Extract the [X, Y] coordinate from the center of the cell holding the provided text.  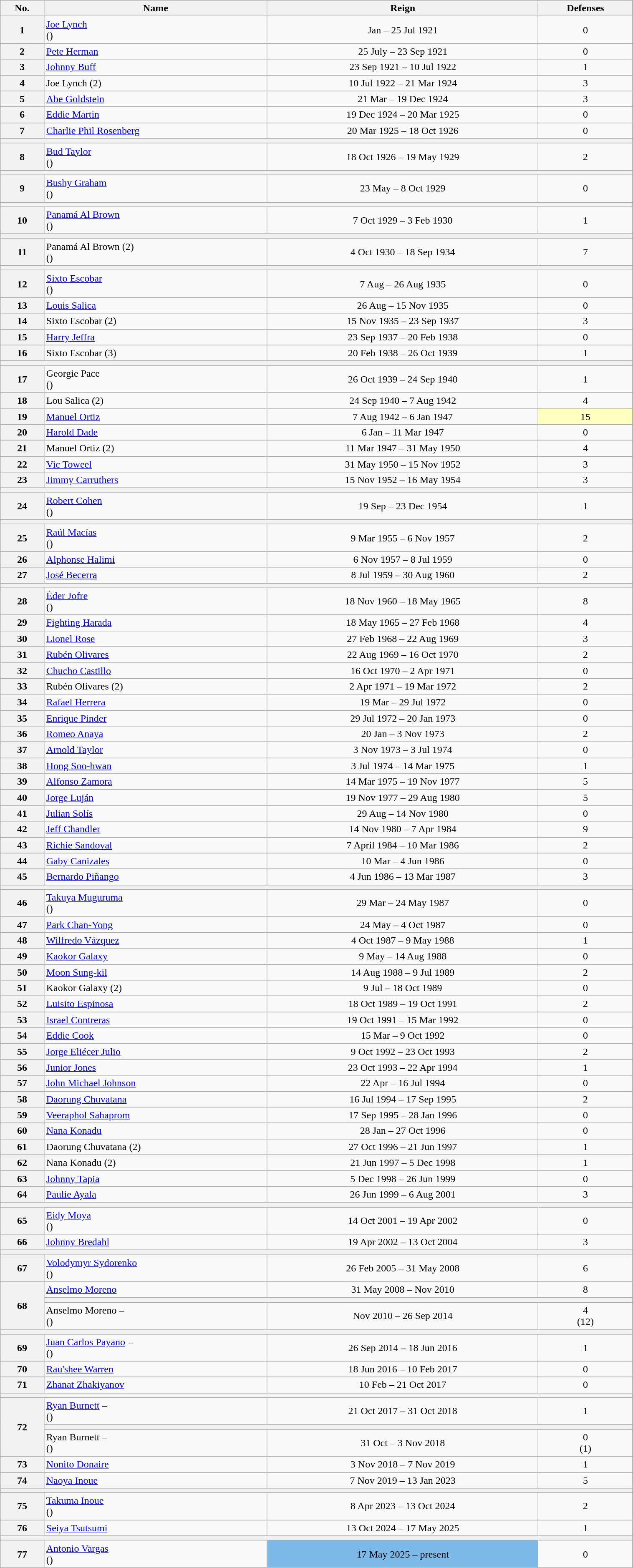
Vic Toweel [155, 464]
7 Aug 1942 – 6 Jan 1947 [402, 416]
43 [23, 845]
Daorung Chuvatana [155, 1099]
Anselmo Moreno – () [155, 1316]
60 [23, 1131]
69 [23, 1347]
Naoya Inoue [155, 1480]
33 [23, 686]
Richie Sandoval [155, 845]
9 May – 14 Aug 1988 [402, 956]
Fighting Harada [155, 623]
24 Sep 1940 – 7 Aug 1942 [402, 400]
Charlie Phil Rosenberg [155, 131]
73 [23, 1464]
John Michael Johnson [155, 1083]
Panamá Al Brown (2)() [155, 252]
14 Aug 1988 – 9 Jul 1989 [402, 972]
26 Feb 2005 – 31 May 2008 [402, 1268]
64 [23, 1194]
72 [23, 1427]
26 [23, 559]
Enrique Pinder [155, 718]
José Becerra [155, 575]
46 [23, 903]
Alfonso Zamora [155, 782]
Zhanat Zhakiyanov [155, 1385]
19 Nov 1977 – 29 Aug 1980 [402, 798]
17 May 2025 – present [402, 1554]
3 Jul 1974 – 14 Mar 1975 [402, 766]
Nana Konadu (2) [155, 1163]
Rafael Herrera [155, 702]
19 Sep – 23 Dec 1954 [402, 506]
Georgie Pace() [155, 379]
23 Oct 1993 – 22 Apr 1994 [402, 1067]
18 Oct 1989 – 19 Oct 1991 [402, 1004]
48 [23, 940]
54 [23, 1036]
Gaby Canizales [155, 861]
26 Oct 1939 – 24 Sep 1940 [402, 379]
57 [23, 1083]
24 [23, 506]
20 [23, 432]
49 [23, 956]
37 [23, 750]
Sixto Escobar (3) [155, 353]
Joe Lynch() [155, 30]
31 Oct – 3 Nov 2018 [402, 1442]
7 Nov 2019 – 13 Jan 2023 [402, 1480]
Joe Lynch (2) [155, 83]
31 May 1950 – 15 Nov 1952 [402, 464]
19 Mar – 29 Jul 1972 [402, 702]
4(12) [585, 1316]
Park Chan-Yong [155, 924]
14 Nov 1980 – 7 Apr 1984 [402, 829]
Takuya Muguruma() [155, 903]
Antonio Vargas() [155, 1554]
Volodymyr Sydorenko() [155, 1268]
Veeraphol Sahaprom [155, 1115]
45 [23, 877]
9 Jul – 18 Oct 1989 [402, 988]
14 Mar 1975 – 19 Nov 1977 [402, 782]
14 Oct 2001 – 19 Apr 2002 [402, 1221]
Pete Herman [155, 51]
20 Jan – 3 Nov 1973 [402, 734]
19 Dec 1924 – 20 Mar 1925 [402, 115]
25 [23, 538]
41 [23, 813]
10 Feb – 21 Oct 2017 [402, 1385]
29 Mar – 24 May 1987 [402, 903]
42 [23, 829]
70 [23, 1369]
8 Jul 1959 – 30 Aug 1960 [402, 575]
10 Mar – 4 Jun 1986 [402, 861]
34 [23, 702]
16 [23, 353]
25 July – 23 Sep 1921 [402, 51]
Julian Solís [155, 813]
Harry Jeffra [155, 337]
15 Mar – 9 Oct 1992 [402, 1036]
Defenses [585, 8]
Luisito Espinosa [155, 1004]
Reign [402, 8]
Éder Jofre() [155, 602]
36 [23, 734]
22 Apr – 16 Jul 1994 [402, 1083]
29 Jul 1972 – 20 Jan 1973 [402, 718]
Takuma Inoue() [155, 1507]
4 Oct 1987 – 9 May 1988 [402, 940]
Name [155, 8]
Arnold Taylor [155, 750]
7 April 1984 – 10 Mar 1986 [402, 845]
3 Nov 1973 – 3 Jul 1974 [402, 750]
Junior Jones [155, 1067]
5 Dec 1998 – 26 Jun 1999 [402, 1178]
14 [23, 321]
Panamá Al Brown() [155, 220]
Nana Konadu [155, 1131]
16 Oct 1970 – 2 Apr 1971 [402, 670]
17 Sep 1995 – 28 Jan 1996 [402, 1115]
27 [23, 575]
18 May 1965 – 27 Feb 1968 [402, 623]
29 [23, 623]
Israel Contreras [155, 1020]
75 [23, 1507]
23 [23, 480]
11 [23, 252]
6 Jan – 11 Mar 1947 [402, 432]
62 [23, 1163]
Seiya Tsutsumi [155, 1528]
Lionel Rose [155, 639]
6 Nov 1957 – 8 Jul 1959 [402, 559]
Paulie Ayala [155, 1194]
27 Feb 1968 – 22 Aug 1969 [402, 639]
52 [23, 1004]
Juan Carlos Payano – () [155, 1347]
38 [23, 766]
74 [23, 1480]
Romeo Anaya [155, 734]
40 [23, 798]
13 Oct 2024 – 17 May 2025 [402, 1528]
Jimmy Carruthers [155, 480]
7 Oct 1929 – 3 Feb 1930 [402, 220]
28 [23, 602]
Kaokor Galaxy (2) [155, 988]
19 Oct 1991 – 15 Mar 1992 [402, 1020]
24 May – 4 Oct 1987 [402, 924]
Bud Taylor() [155, 157]
15 Nov 1952 – 16 May 1954 [402, 480]
Daorung Chuvatana (2) [155, 1147]
Jeff Chandler [155, 829]
77 [23, 1554]
8 Apr 2023 – 13 Oct 2024 [402, 1507]
55 [23, 1052]
26 Sep 2014 – 18 Jun 2016 [402, 1347]
Alphonse Halimi [155, 559]
Kaokor Galaxy [155, 956]
31 May 2008 – Nov 2010 [402, 1290]
Bernardo Piñango [155, 877]
Manuel Ortiz [155, 416]
Hong Soo-hwan [155, 766]
Jorge Eliécer Julio [155, 1052]
10 Jul 1922 – 21 Mar 1924 [402, 83]
Sixto Escobar (2) [155, 321]
21 Jun 1997 – 5 Dec 1998 [402, 1163]
53 [23, 1020]
19 [23, 416]
21 [23, 448]
56 [23, 1067]
18 Nov 1960 – 18 May 1965 [402, 602]
58 [23, 1099]
Jorge Luján [155, 798]
Abe Goldstein [155, 99]
9 Oct 1992 – 23 Oct 1993 [402, 1052]
68 [23, 1306]
23 Sep 1921 – 10 Jul 1922 [402, 67]
Jan – 25 Jul 1921 [402, 30]
2 Apr 1971 – 19 Mar 1972 [402, 686]
76 [23, 1528]
30 [23, 639]
17 [23, 379]
67 [23, 1268]
28 Jan – 27 Oct 1996 [402, 1131]
20 Mar 1925 – 18 Oct 1926 [402, 131]
Johnny Buff [155, 67]
51 [23, 988]
19 Apr 2002 – 13 Oct 2004 [402, 1242]
3 Nov 2018 – 7 Nov 2019 [402, 1464]
23 Sep 1937 – 20 Feb 1938 [402, 337]
59 [23, 1115]
Wilfredo Vázquez [155, 940]
13 [23, 305]
Lou Salica (2) [155, 400]
21 Mar – 19 Dec 1924 [402, 99]
Eidy Moya() [155, 1221]
66 [23, 1242]
7 Aug – 26 Aug 1935 [402, 284]
22 [23, 464]
4 Oct 1930 – 18 Sep 1934 [402, 252]
35 [23, 718]
Johnny Bredahl [155, 1242]
44 [23, 861]
63 [23, 1178]
26 Aug – 15 Nov 1935 [402, 305]
65 [23, 1221]
Johnny Tapia [155, 1178]
18 Oct 1926 – 19 May 1929 [402, 157]
Nov 2010 – 26 Sep 2014 [402, 1316]
Raúl Macías() [155, 538]
26 Jun 1999 – 6 Aug 2001 [402, 1194]
Manuel Ortiz (2) [155, 448]
31 [23, 654]
0(1) [585, 1442]
Robert Cohen() [155, 506]
29 Aug – 14 Nov 1980 [402, 813]
50 [23, 972]
Moon Sung-kil [155, 972]
4 Jun 1986 – 13 Mar 1987 [402, 877]
27 Oct 1996 – 21 Jun 1997 [402, 1147]
23 May – 8 Oct 1929 [402, 189]
Louis Salica [155, 305]
Chucho Castillo [155, 670]
18 Jun 2016 – 10 Feb 2017 [402, 1369]
20 Feb 1938 – 26 Oct 1939 [402, 353]
Rubén Olivares (2) [155, 686]
Eddie Martin [155, 115]
Sixto Escobar() [155, 284]
Nonito Donaire [155, 1464]
Harold Dade [155, 432]
Eddie Cook [155, 1036]
39 [23, 782]
15 Nov 1935 – 23 Sep 1937 [402, 321]
47 [23, 924]
12 [23, 284]
18 [23, 400]
11 Mar 1947 – 31 May 1950 [402, 448]
10 [23, 220]
No. [23, 8]
Rau'shee Warren [155, 1369]
Bushy Graham() [155, 189]
16 Jul 1994 – 17 Sep 1995 [402, 1099]
22 Aug 1969 – 16 Oct 1970 [402, 654]
32 [23, 670]
Rubén Olivares [155, 654]
21 Oct 2017 – 31 Oct 2018 [402, 1411]
Anselmo Moreno [155, 1290]
9 Mar 1955 – 6 Nov 1957 [402, 538]
71 [23, 1385]
61 [23, 1147]
